Determine the (X, Y) coordinate at the center of the cell enclosing the given text.  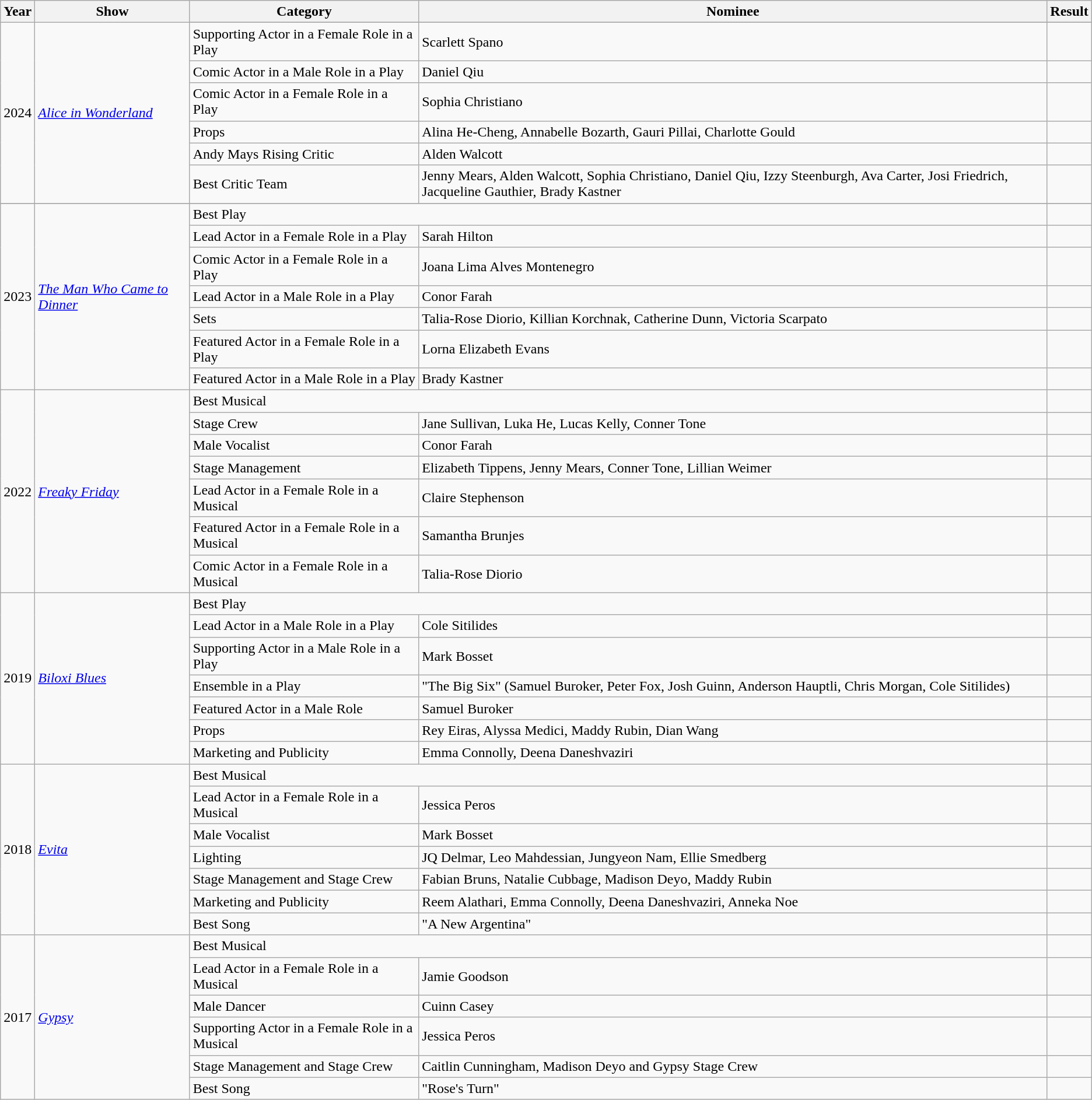
Jamie Goodson (733, 976)
Best Critic Team (304, 184)
Featured Actor in a Male Role (304, 708)
2017 (17, 1017)
2023 (17, 296)
Comic Actor in a Male Role in a Play (304, 72)
Ensemble in a Play (304, 686)
Talia-Rose Diorio (733, 574)
Samuel Buroker (733, 708)
Samantha Brunjes (733, 535)
"Rose's Turn" (733, 1088)
Fabian Bruns, Natalie Cubbage, Madison Deyo, Maddy Rubin (733, 880)
Lighting (304, 857)
Show (112, 12)
Result (1069, 12)
Featured Actor in a Male Role in a Play (304, 379)
Talia-Rose Diorio, Killian Korchnak, Catherine Dunn, Victoria Scarpato (733, 318)
Alina He-Cheng, Annabelle Bozarth, Gauri Pillai, Charlotte Gould (733, 132)
Elizabeth Tippens, Jenny Mears, Conner Tone, Lillian Weimer (733, 468)
2022 (17, 491)
Stage Crew (304, 423)
Supporting Actor in a Female Role in a Musical (304, 1036)
Jane Sullivan, Luka He, Lucas Kelly, Conner Tone (733, 423)
The Man Who Came to Dinner (112, 296)
Daniel Qiu (733, 72)
2019 (17, 678)
Category (304, 12)
Nominee (733, 12)
Cuinn Casey (733, 1006)
Sets (304, 318)
Claire Stephenson (733, 498)
Freaky Friday (112, 491)
Comic Actor in a Female Role in a Musical (304, 574)
"A New Argentina" (733, 924)
Year (17, 12)
Biloxi Blues (112, 678)
Evita (112, 849)
"The Big Six" (Samuel Buroker, Peter Fox, Josh Guinn, Anderson Hauptli, Chris Morgan, Cole Sitilides) (733, 686)
Rey Eiras, Alyssa Medici, Maddy Rubin, Dian Wang (733, 730)
Stage Management (304, 468)
Joana Lima Alves Montenegro (733, 266)
Cole Sitilides (733, 626)
Sophia Christiano (733, 101)
Featured Actor in a Female Role in a Play (304, 349)
2018 (17, 849)
Male Dancer (304, 1006)
Gypsy (112, 1017)
Supporting Actor in a Male Role in a Play (304, 656)
2024 (17, 113)
Alice in Wonderland (112, 113)
Jenny Mears, Alden Walcott, Sophia Christiano, Daniel Qiu, Izzy Steenburgh, Ava Carter, Josi Friedrich, Jacqueline Gauthier, Brady Kastner (733, 184)
Reem Alathari, Emma Connolly, Deena Daneshvaziri, Anneka Noe (733, 902)
Sarah Hilton (733, 236)
JQ Delmar, Leo Mahdessian, Jungyeon Nam, Ellie Smedberg (733, 857)
Lead Actor in a Female Role in a Play (304, 236)
Caitlin Cunningham, Madison Deyo and Gypsy Stage Crew (733, 1066)
Brady Kastner (733, 379)
Emma Connolly, Deena Daneshvaziri (733, 752)
Alden Walcott (733, 154)
Featured Actor in a Female Role in a Musical (304, 535)
Andy Mays Rising Critic (304, 154)
Supporting Actor in a Female Role in a Play (304, 42)
Scarlett Spano (733, 42)
Lorna Elizabeth Evans (733, 349)
